Search for the cell housing the specified text and yield its (x, y) center coordinate. 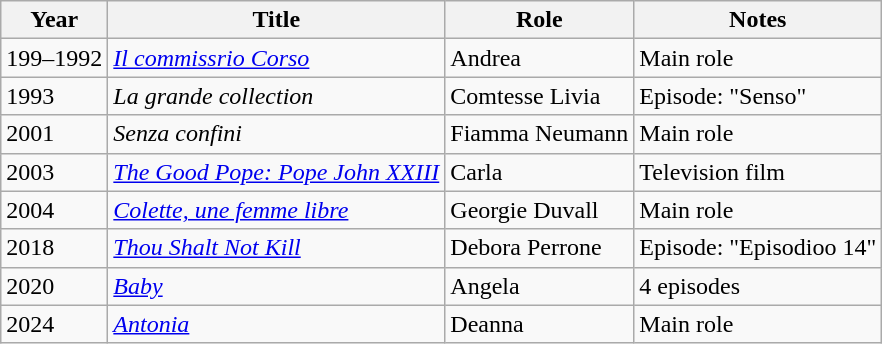
Television film (758, 172)
Debora Perrone (540, 248)
Baby (276, 286)
Andrea (540, 58)
2018 (54, 248)
2024 (54, 324)
Georgie Duvall (540, 210)
Thou Shalt Not Kill (276, 248)
Fiamma Neumann (540, 134)
Angela (540, 286)
Il commissrio Corso (276, 58)
2004 (54, 210)
2001 (54, 134)
Senza confini (276, 134)
Title (276, 20)
2003 (54, 172)
Carla (540, 172)
Comtesse Livia (540, 96)
La grande collection (276, 96)
Notes (758, 20)
4 episodes (758, 286)
Episode: "Episodioo 14" (758, 248)
Role (540, 20)
199–1992 (54, 58)
2020 (54, 286)
Antonia (276, 324)
Year (54, 20)
Colette, une femme libre (276, 210)
The Good Pope: Pope John XXIII (276, 172)
Deanna (540, 324)
Episode: "Senso" (758, 96)
1993 (54, 96)
